Extract the [X, Y] coordinate from the center of the cell holding the provided text.  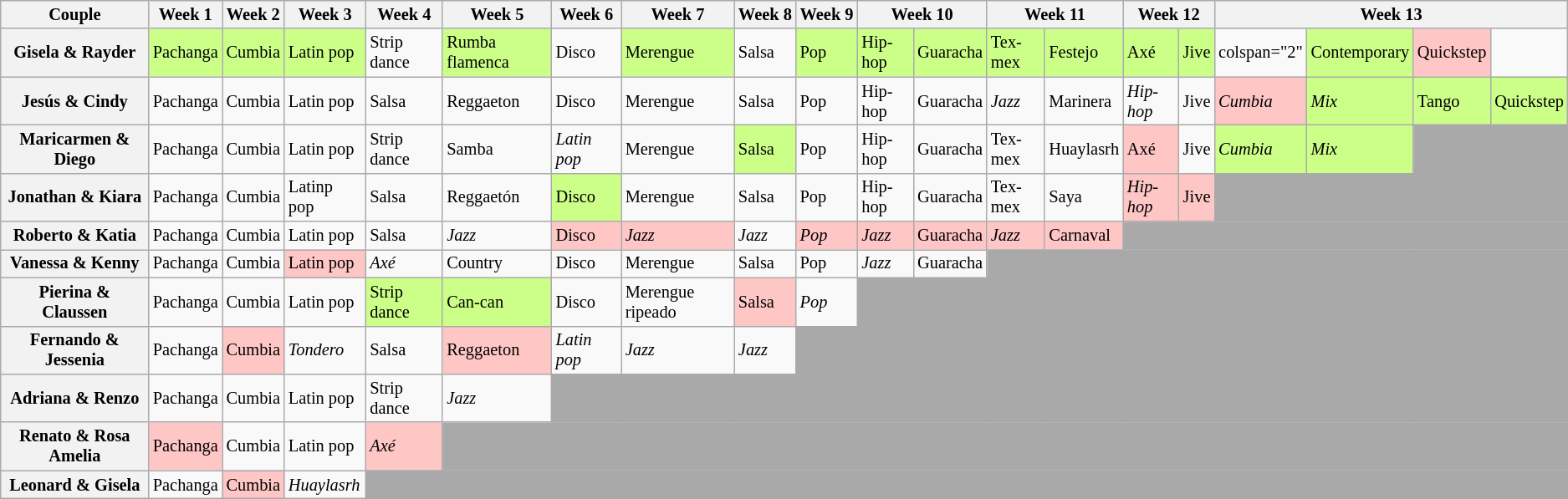
Latinp pop [324, 197]
Vanessa & Kenny [75, 263]
Week 4 [404, 14]
Week 3 [324, 14]
Week 1 [186, 14]
Week 2 [253, 14]
Week 5 [497, 14]
Samba [497, 149]
Gisela & Rayder [75, 53]
Pierina & Claussen [75, 302]
Marinera [1084, 101]
Week 6 [587, 14]
Week 9 [827, 14]
Contemporary [1360, 53]
Can-can [497, 302]
Country [497, 263]
Reggaetón [497, 197]
colspan="2" [1260, 53]
Adriana & Renzo [75, 398]
Leonard & Gisela [75, 485]
Week 8 [765, 14]
Week 12 [1169, 14]
Tango [1452, 101]
Rumba flamenca [497, 53]
Week 7 [677, 14]
Festejo [1084, 53]
Couple [75, 14]
Tondero [324, 350]
Week 11 [1055, 14]
Maricarmen & Diego [75, 149]
Carnaval [1084, 236]
Saya [1084, 197]
Jesús & Cindy [75, 101]
Roberto & Katia [75, 236]
Fernando & Jessenia [75, 350]
Week 10 [922, 14]
Renato & Rosa Amelia [75, 446]
Merengue ripeado [677, 302]
Jonathan & Kiara [75, 197]
Week 13 [1392, 14]
